Find where the given text appears and provide that cell's center as [x, y] coordinate. 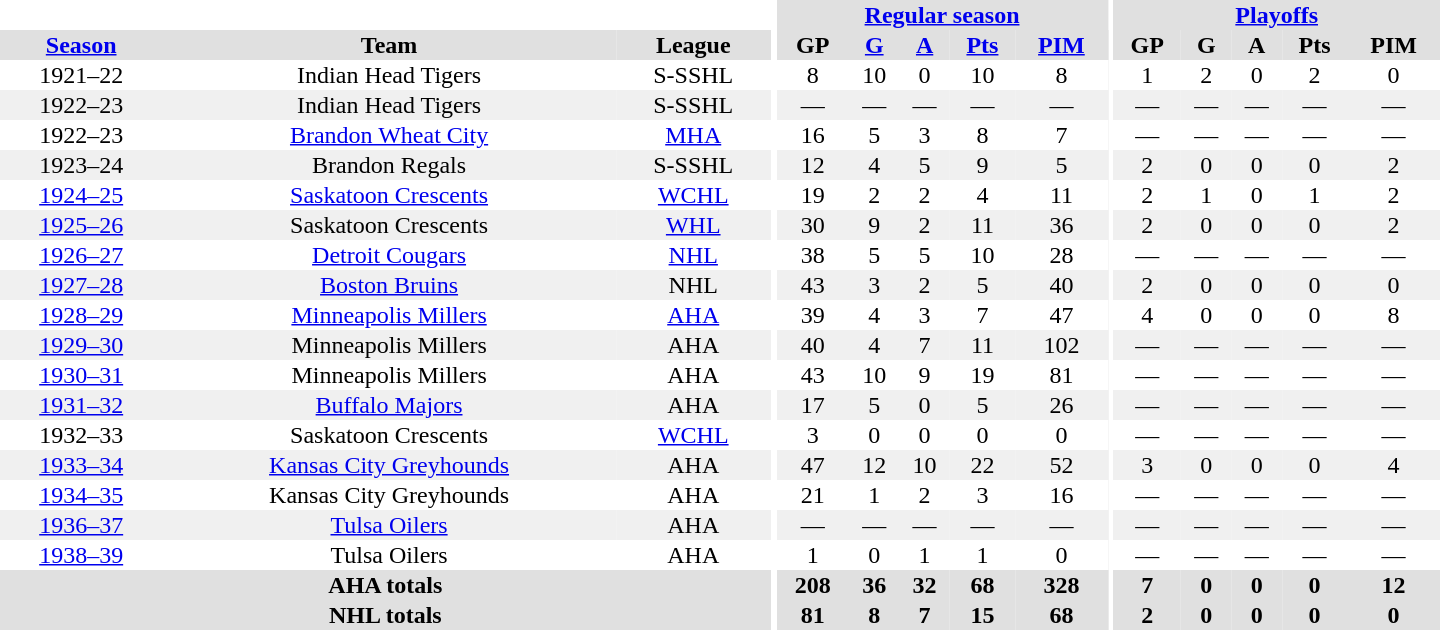
208 [812, 585]
Playoffs [1276, 15]
17 [812, 405]
NHL totals [386, 615]
52 [1062, 465]
Season [81, 45]
32 [924, 585]
Detroit Cougars [388, 255]
1932–33 [81, 435]
28 [1062, 255]
1930–31 [81, 375]
22 [982, 465]
WHL [694, 225]
1921–22 [81, 75]
1928–29 [81, 315]
1931–32 [81, 405]
AHA totals [386, 585]
Brandon Regals [388, 165]
Boston Bruins [388, 285]
30 [812, 225]
328 [1062, 585]
Regular season [942, 15]
39 [812, 315]
1925–26 [81, 225]
League [694, 45]
1929–30 [81, 345]
21 [812, 495]
Team [388, 45]
102 [1062, 345]
Buffalo Majors [388, 405]
1933–34 [81, 465]
1926–27 [81, 255]
1938–39 [81, 555]
1923–24 [81, 165]
1936–37 [81, 525]
MHA [694, 135]
26 [1062, 405]
Brandon Wheat City [388, 135]
1924–25 [81, 195]
1927–28 [81, 285]
38 [812, 255]
15 [982, 615]
1934–35 [81, 495]
